Determine the [x, y] coordinate at the center of the cell enclosing the given text.  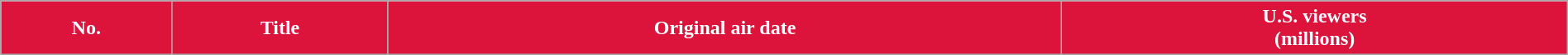
No. [86, 28]
Title [280, 28]
U.S. viewers(millions) [1315, 28]
Original air date [724, 28]
